Scan for the cell matching the given text and deliver its (X, Y) coordinate at center. 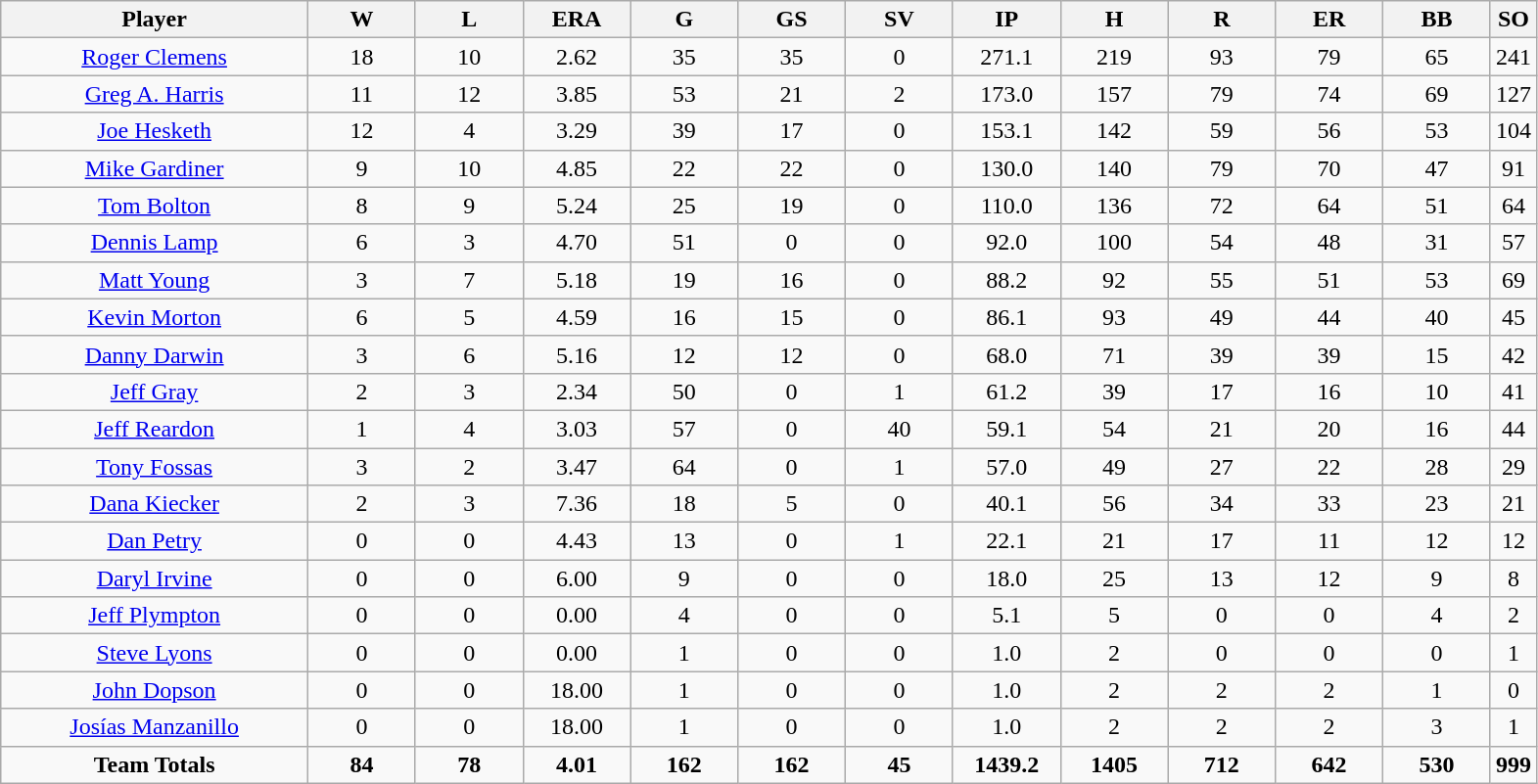
642 (1329, 764)
Danny Darwin (155, 354)
28 (1437, 467)
57.0 (1006, 467)
Steve Lyons (155, 653)
136 (1114, 206)
7.36 (577, 504)
H (1114, 20)
Daryl Irvine (155, 578)
SO (1514, 20)
4.43 (577, 541)
BB (1437, 20)
70 (1329, 168)
92.0 (1006, 243)
ERA (577, 20)
712 (1222, 764)
50 (684, 392)
23 (1437, 504)
86.1 (1006, 317)
1405 (1114, 764)
3.85 (577, 94)
153.1 (1006, 131)
18.0 (1006, 578)
142 (1114, 131)
2.34 (577, 392)
173.0 (1006, 94)
5.18 (577, 280)
40.1 (1006, 504)
Greg A. Harris (155, 94)
84 (361, 764)
6.00 (577, 578)
42 (1514, 354)
Jeff Reardon (155, 429)
2.62 (577, 57)
92 (1114, 280)
22.1 (1006, 541)
74 (1329, 94)
Roger Clemens (155, 57)
Team Totals (155, 764)
5.24 (577, 206)
61.2 (1006, 392)
59.1 (1006, 429)
130.0 (1006, 168)
Tony Fossas (155, 467)
91 (1514, 168)
157 (1114, 94)
3.47 (577, 467)
5.16 (577, 354)
John Dopson (155, 690)
SV (900, 20)
4.85 (577, 168)
4.01 (577, 764)
Dana Kiecker (155, 504)
Joe Hesketh (155, 131)
29 (1514, 467)
L (469, 20)
68.0 (1006, 354)
78 (469, 764)
W (361, 20)
34 (1222, 504)
271.1 (1006, 57)
Player (155, 20)
Josías Manzanillo (155, 727)
4.59 (577, 317)
47 (1437, 168)
104 (1514, 131)
33 (1329, 504)
R (1222, 20)
999 (1514, 764)
Dennis Lamp (155, 243)
Matt Young (155, 280)
59 (1222, 131)
41 (1514, 392)
1439.2 (1006, 764)
55 (1222, 280)
31 (1437, 243)
27 (1222, 467)
241 (1514, 57)
3.03 (577, 429)
Jeff Gray (155, 392)
127 (1514, 94)
219 (1114, 57)
ER (1329, 20)
Tom Bolton (155, 206)
GS (792, 20)
20 (1329, 429)
3.29 (577, 131)
110.0 (1006, 206)
4.70 (577, 243)
Kevin Morton (155, 317)
88.2 (1006, 280)
7 (469, 280)
5.1 (1006, 616)
G (684, 20)
140 (1114, 168)
100 (1114, 243)
IP (1006, 20)
Mike Gardiner (155, 168)
72 (1222, 206)
71 (1114, 354)
Jeff Plympton (155, 616)
48 (1329, 243)
Dan Petry (155, 541)
65 (1437, 57)
530 (1437, 764)
